Extract the [X, Y] coordinate from the center of the cell holding the provided text.  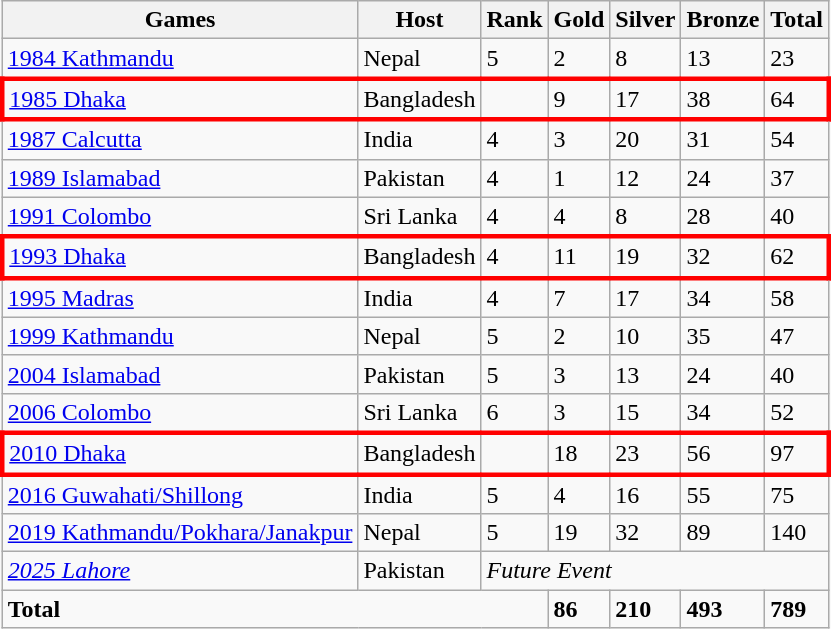
1 [579, 178]
Gold [579, 20]
15 [646, 413]
1989 Islamabad [180, 178]
1987 Calcutta [180, 139]
10 [646, 336]
56 [723, 454]
7 [579, 298]
1984 Kathmandu [180, 59]
54 [797, 139]
493 [723, 609]
1993 Dhaka [180, 258]
9 [579, 98]
37 [797, 178]
Host [420, 20]
35 [723, 336]
Future Event [654, 571]
Rank [514, 20]
20 [646, 139]
1999 Kathmandu [180, 336]
2016 Guwahati/Shillong [180, 494]
789 [797, 609]
2006 Colombo [180, 413]
47 [797, 336]
Games [180, 20]
64 [797, 98]
58 [797, 298]
89 [723, 533]
38 [723, 98]
28 [723, 217]
2004 Islamabad [180, 374]
6 [514, 413]
18 [579, 454]
16 [646, 494]
1995 Madras [180, 298]
97 [797, 454]
62 [797, 258]
86 [579, 609]
1991 Colombo [180, 217]
11 [579, 258]
75 [797, 494]
210 [646, 609]
2010 Dhaka [180, 454]
1985 Dhaka [180, 98]
55 [723, 494]
2019 Kathmandu/Pokhara/Janakpur [180, 533]
Silver [646, 20]
140 [797, 533]
12 [646, 178]
31 [723, 139]
2025 Lahore [180, 571]
Bronze [723, 20]
52 [797, 413]
